Return [x, y] of the center of cell containing provided text 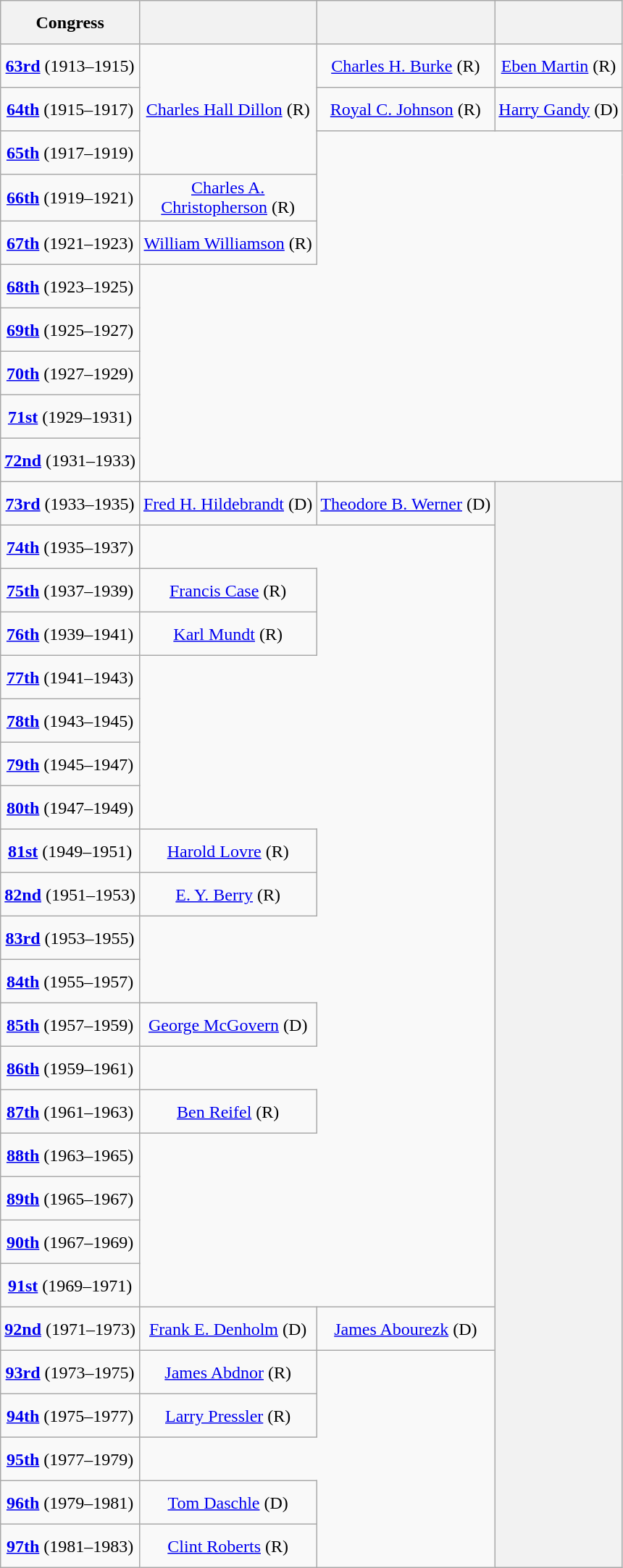
93rd (1973–1975) [70, 1373]
88th (1963–1965) [70, 1155]
73rd (1933–1935) [70, 504]
William Williamson (R) [227, 243]
96th (1979–1981) [70, 1503]
Francis Case (R) [227, 591]
82nd (1951–1953) [70, 895]
Eben Martin (R) [559, 66]
85th (1957–1959) [70, 1025]
97th (1981–1983) [70, 1546]
90th (1967–1969) [70, 1242]
76th (1939–1941) [70, 634]
89th (1965–1967) [70, 1199]
71st (1929–1931) [70, 417]
74th (1935–1937) [70, 547]
Fred H. Hildebrandt (D) [227, 504]
80th (1947–1949) [70, 808]
65th (1917–1919) [70, 153]
68th (1923–1925) [70, 287]
95th (1977–1979) [70, 1459]
Larry Pressler (R) [227, 1416]
Frank E. Denholm (D) [227, 1329]
Ben Reifel (R) [227, 1112]
Charles A.Christopherson (R) [227, 198]
79th (1945–1947) [70, 764]
86th (1959–1961) [70, 1068]
81st (1949–1951) [70, 851]
64th (1915–1917) [70, 109]
E. Y. Berry (R) [227, 895]
Charles H. Burke (R) [406, 66]
George McGovern (D) [227, 1025]
Harry Gandy (D) [559, 109]
72nd (1931–1933) [70, 460]
87th (1961–1963) [70, 1112]
James Abdnor (R) [227, 1373]
69th (1925–1927) [70, 330]
63rd (1913–1915) [70, 66]
Clint Roberts (R) [227, 1546]
67th (1921–1923) [70, 243]
Tom Daschle (D) [227, 1503]
75th (1937–1939) [70, 591]
84th (1955–1957) [70, 982]
70th (1927–1929) [70, 374]
Theodore B. Werner (D) [406, 504]
83rd (1953–1955) [70, 938]
James Abourezk (D) [406, 1329]
Harold Lovre (R) [227, 851]
Charles Hall Dillon (R) [227, 109]
Karl Mundt (R) [227, 634]
Congress [70, 22]
Royal C. Johnson (R) [406, 109]
77th (1941–1943) [70, 678]
92nd (1971–1973) [70, 1329]
66th (1919–1921) [70, 198]
94th (1975–1977) [70, 1416]
91st (1969–1971) [70, 1286]
78th (1943–1945) [70, 721]
